Return (X, Y) of the center of cell containing provided text 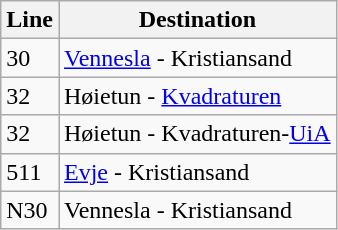
511 (30, 172)
30 (30, 58)
Line (30, 20)
Evje - Kristiansand (197, 172)
Destination (197, 20)
Høietun - Kvadraturen-UiA (197, 134)
N30 (30, 210)
Høietun - Kvadraturen (197, 96)
